For the text-containing cell, return its midpoint in [x, y] coordinate format. 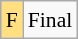
Final [50, 20]
F [12, 20]
